Extract the [X, Y] coordinate from the center of the cell holding the provided text.  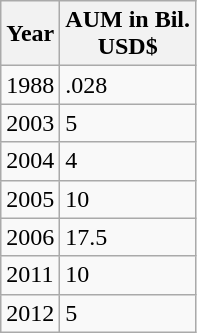
4 [128, 161]
2006 [30, 237]
AUM in Bil.USD$ [128, 34]
2003 [30, 123]
1988 [30, 85]
17.5 [128, 237]
2012 [30, 313]
.028 [128, 85]
2011 [30, 275]
2005 [30, 199]
Year [30, 34]
2004 [30, 161]
